Return (X, Y) of the center of cell containing provided text 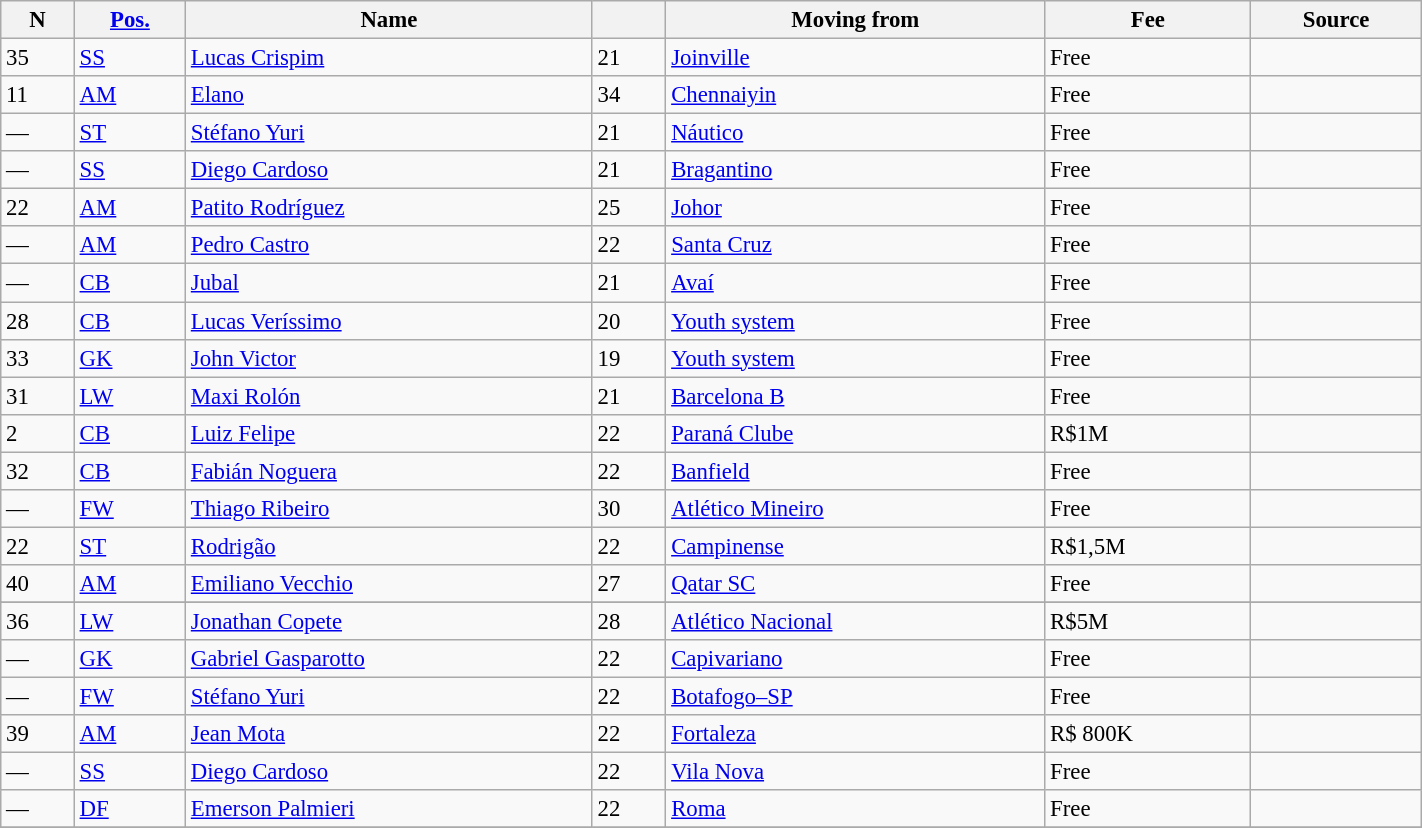
Santa Cruz (856, 245)
Fabián Noguera (390, 471)
19 (629, 358)
Botafogo–SP (856, 697)
Paraná Clube (856, 433)
Bragantino (856, 170)
John Victor (390, 358)
Luiz Felipe (390, 433)
R$1M (1148, 433)
Vila Nova (856, 772)
32 (38, 471)
Campinense (856, 546)
R$5M (1148, 621)
N (38, 20)
Elano (390, 95)
Pos. (130, 20)
Gabriel Gasparotto (390, 659)
Náutico (856, 133)
R$ 800K (1148, 734)
35 (38, 58)
36 (38, 621)
Johor (856, 208)
Avaí (856, 283)
Banfield (856, 471)
Lucas Veríssimo (390, 321)
Atlético Mineiro (856, 509)
Rodrigão (390, 546)
31 (38, 396)
Emerson Palmieri (390, 809)
Jean Mota (390, 734)
40 (38, 584)
Chennaiyin (856, 95)
Jubal (390, 283)
Roma (856, 809)
33 (38, 358)
Patito Rodríguez (390, 208)
R$1,5M (1148, 546)
39 (38, 734)
27 (629, 584)
Name (390, 20)
DF (130, 809)
Pedro Castro (390, 245)
Barcelona B (856, 396)
Jonathan Copete (390, 621)
Capivariano (856, 659)
Emiliano Vecchio (390, 584)
Atlético Nacional (856, 621)
Moving from (856, 20)
Lucas Crispim (390, 58)
20 (629, 321)
Fortaleza (856, 734)
Thiago Ribeiro (390, 509)
2 (38, 433)
34 (629, 95)
30 (629, 509)
Qatar SC (856, 584)
Maxi Rolón (390, 396)
Fee (1148, 20)
25 (629, 208)
Joinville (856, 58)
Source (1336, 20)
11 (38, 95)
